Output the [x, y] coordinate of the center of the cell containing the given text.  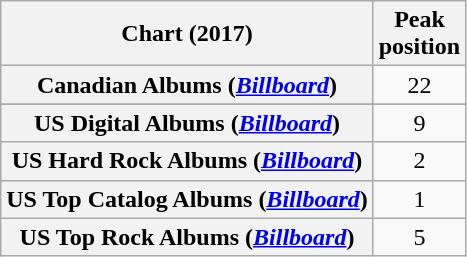
Chart (2017) [187, 34]
Canadian Albums (Billboard) [187, 85]
9 [419, 123]
US Top Rock Albums (Billboard) [187, 237]
22 [419, 85]
US Digital Albums (Billboard) [187, 123]
2 [419, 161]
Peakposition [419, 34]
US Hard Rock Albums (Billboard) [187, 161]
US Top Catalog Albums (Billboard) [187, 199]
5 [419, 237]
1 [419, 199]
